Extract the [X, Y] coordinate from the center of the cell holding the provided text.  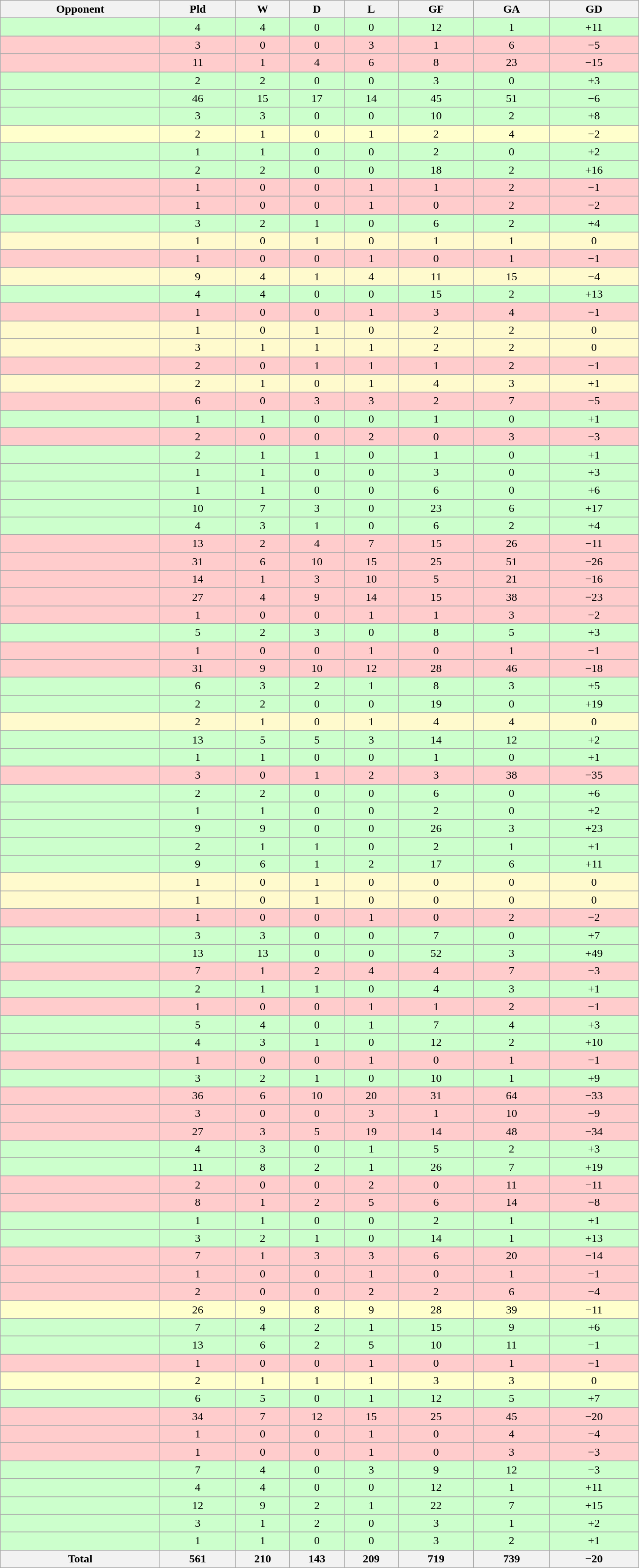
−15 [594, 63]
GD [594, 9]
48 [511, 1131]
−33 [594, 1096]
GA [511, 9]
21 [511, 579]
−23 [594, 597]
+49 [594, 953]
−35 [594, 775]
18 [436, 169]
−34 [594, 1131]
+23 [594, 829]
52 [436, 953]
36 [198, 1096]
39 [511, 1309]
+9 [594, 1078]
Opponent [81, 9]
+16 [594, 169]
−9 [594, 1114]
D [317, 9]
739 [511, 1559]
+10 [594, 1042]
L [371, 9]
34 [198, 1416]
561 [198, 1559]
Total [81, 1559]
210 [263, 1559]
Pld [198, 9]
−14 [594, 1256]
−18 [594, 668]
+8 [594, 116]
+17 [594, 508]
+5 [594, 686]
64 [511, 1096]
−16 [594, 579]
22 [436, 1505]
−8 [594, 1203]
GF [436, 9]
143 [317, 1559]
209 [371, 1559]
W [263, 9]
−6 [594, 98]
−26 [594, 562]
719 [436, 1559]
+15 [594, 1505]
